Scan for the cell matching the given text and deliver its (x, y) coordinate at center. 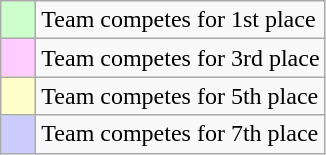
Team competes for 7th place (180, 134)
Team competes for 1st place (180, 20)
Team competes for 3rd place (180, 58)
Team competes for 5th place (180, 96)
